Extract the (x, y) coordinate from the center of the cell holding the provided text.  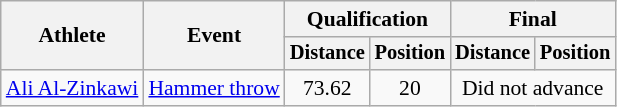
73.62 (328, 88)
Ali Al-Zinkawi (72, 88)
Qualification (368, 19)
Hammer throw (214, 88)
Final (532, 19)
Event (214, 36)
Athlete (72, 36)
20 (410, 88)
Did not advance (532, 88)
